Return the [X, Y] coordinate for the center point of the cell that contains the specified text.  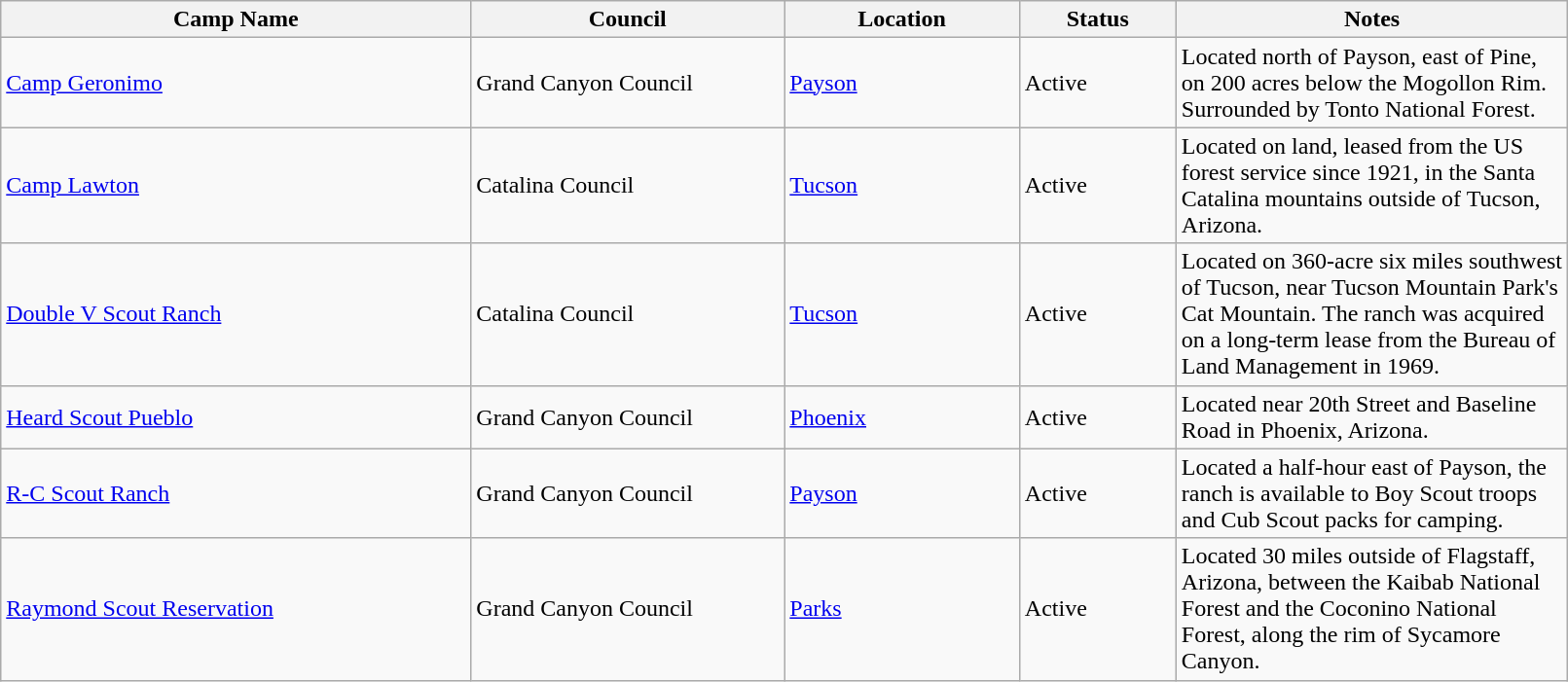
R-C Scout Ranch [236, 493]
Status [1098, 19]
Parks [902, 609]
Phoenix [902, 416]
Double V Scout Ranch [236, 314]
Camp Name [236, 19]
Raymond Scout Reservation [236, 609]
Camp Geronimo [236, 83]
Notes [1372, 19]
Located on land, leased from the US forest service since 1921, in the Santa Catalina mountains outside of Tucson, Arizona. [1372, 185]
Located near 20th Street and Baseline Road in Phoenix, Arizona. [1372, 416]
Located north of Payson, east of Pine, on 200 acres below the Mogollon Rim. Surrounded by Tonto National Forest. [1372, 83]
Council [628, 19]
Heard Scout Pueblo [236, 416]
Location [902, 19]
Camp Lawton [236, 185]
Located a half-hour east of Payson, the ranch is available to Boy Scout troops and Cub Scout packs for camping. [1372, 493]
